Pinpoint the cell where the given text exists, returning its [X, Y] midpoint coordinate. 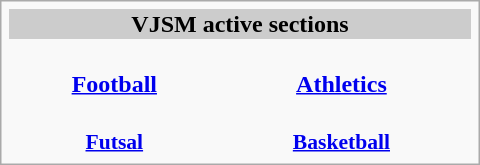
Football [114, 70]
VJSM active sections [240, 24]
Basketball [341, 129]
Athletics [341, 70]
Futsal [114, 129]
